Search for the cell housing the specified text and yield its [x, y] center coordinate. 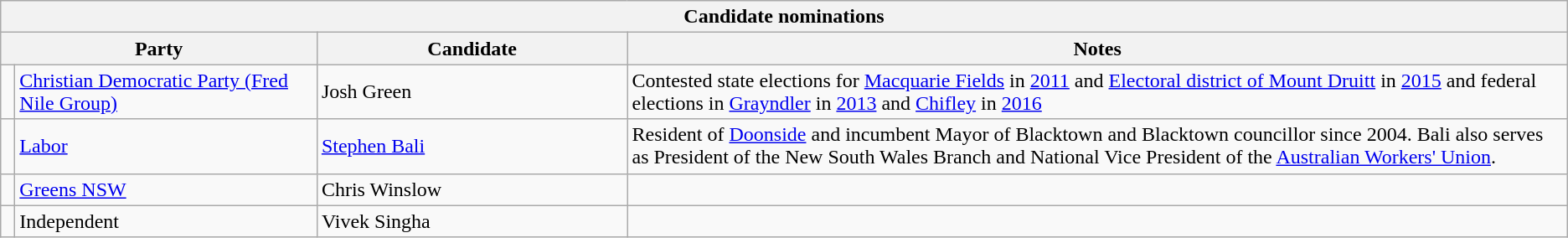
Vivek Singha [472, 221]
Candidate [472, 49]
Independent [166, 221]
Candidate nominations [784, 17]
Josh Green [472, 92]
Greens NSW [166, 189]
Labor [166, 146]
Party [159, 49]
Chris Winslow [472, 189]
Christian Democratic Party (Fred Nile Group) [166, 92]
Notes [1097, 49]
Stephen Bali [472, 146]
